Return the [X, Y] coordinate for the center point of the cell that contains the specified text.  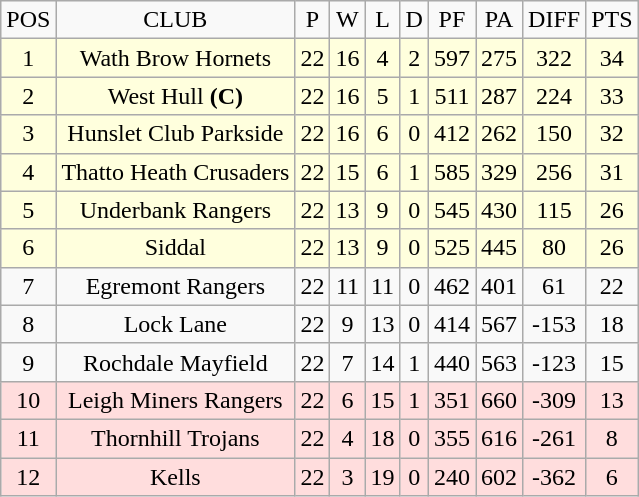
351 [452, 400]
224 [554, 96]
12 [28, 477]
545 [452, 210]
Rochdale Mayfield [176, 362]
34 [612, 58]
DIFF [554, 20]
31 [612, 172]
660 [500, 400]
PF [452, 20]
POS [28, 20]
Siddal [176, 248]
240 [452, 477]
275 [500, 58]
Wath Brow Hornets [176, 58]
D [414, 20]
61 [554, 286]
262 [500, 134]
-153 [554, 324]
401 [500, 286]
Hunslet Club Parkside [176, 134]
10 [28, 400]
567 [500, 324]
Thornhill Trojans [176, 438]
511 [452, 96]
L [382, 20]
CLUB [176, 20]
616 [500, 438]
412 [452, 134]
440 [452, 362]
462 [452, 286]
PA [500, 20]
329 [500, 172]
14 [382, 362]
80 [554, 248]
115 [554, 210]
P [312, 20]
33 [612, 96]
-309 [554, 400]
525 [452, 248]
563 [500, 362]
Leigh Miners Rangers [176, 400]
Egremont Rangers [176, 286]
-261 [554, 438]
355 [452, 438]
597 [452, 58]
-362 [554, 477]
Thatto Heath Crusaders [176, 172]
-123 [554, 362]
Lock Lane [176, 324]
32 [612, 134]
414 [452, 324]
19 [382, 477]
445 [500, 248]
Kells [176, 477]
West Hull (C) [176, 96]
W [348, 20]
430 [500, 210]
585 [452, 172]
Underbank Rangers [176, 210]
602 [500, 477]
150 [554, 134]
256 [554, 172]
PTS [612, 20]
322 [554, 58]
287 [500, 96]
